From the cell containing the given text, extract its center point as [x, y] coordinate. 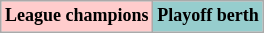
League champions [77, 16]
Playoff berth [208, 16]
